Return the (x, y) coordinate for the center point of the cell that contains the specified text.  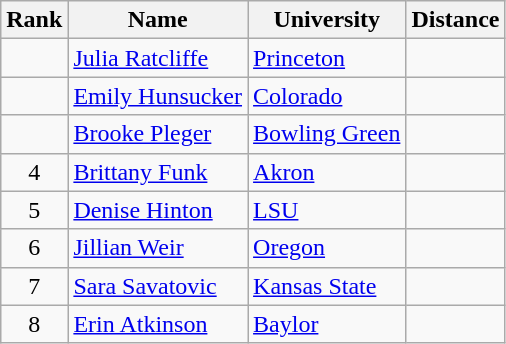
6 (34, 248)
Princeton (327, 58)
Colorado (327, 96)
Kansas State (327, 286)
LSU (327, 210)
Bowling Green (327, 134)
Brittany Funk (158, 172)
Sara Savatovic (158, 286)
8 (34, 324)
Julia Ratcliffe (158, 58)
Brooke Pleger (158, 134)
University (327, 20)
Erin Atkinson (158, 324)
4 (34, 172)
7 (34, 286)
Jillian Weir (158, 248)
Name (158, 20)
5 (34, 210)
Baylor (327, 324)
Distance (456, 20)
Emily Hunsucker (158, 96)
Denise Hinton (158, 210)
Oregon (327, 248)
Rank (34, 20)
Akron (327, 172)
